Locate the cell with the specified text and output its [x, y] center coordinate. 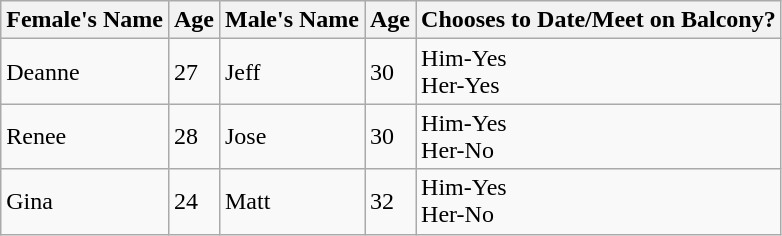
Matt [292, 202]
28 [194, 136]
27 [194, 72]
24 [194, 202]
Female's Name [85, 20]
Jeff [292, 72]
Deanne [85, 72]
32 [390, 202]
Him-YesHer-Yes [599, 72]
Renee [85, 136]
Male's Name [292, 20]
Chooses to Date/Meet on Balcony? [599, 20]
Gina [85, 202]
Jose [292, 136]
